Search for the cell housing the specified text and yield its [x, y] center coordinate. 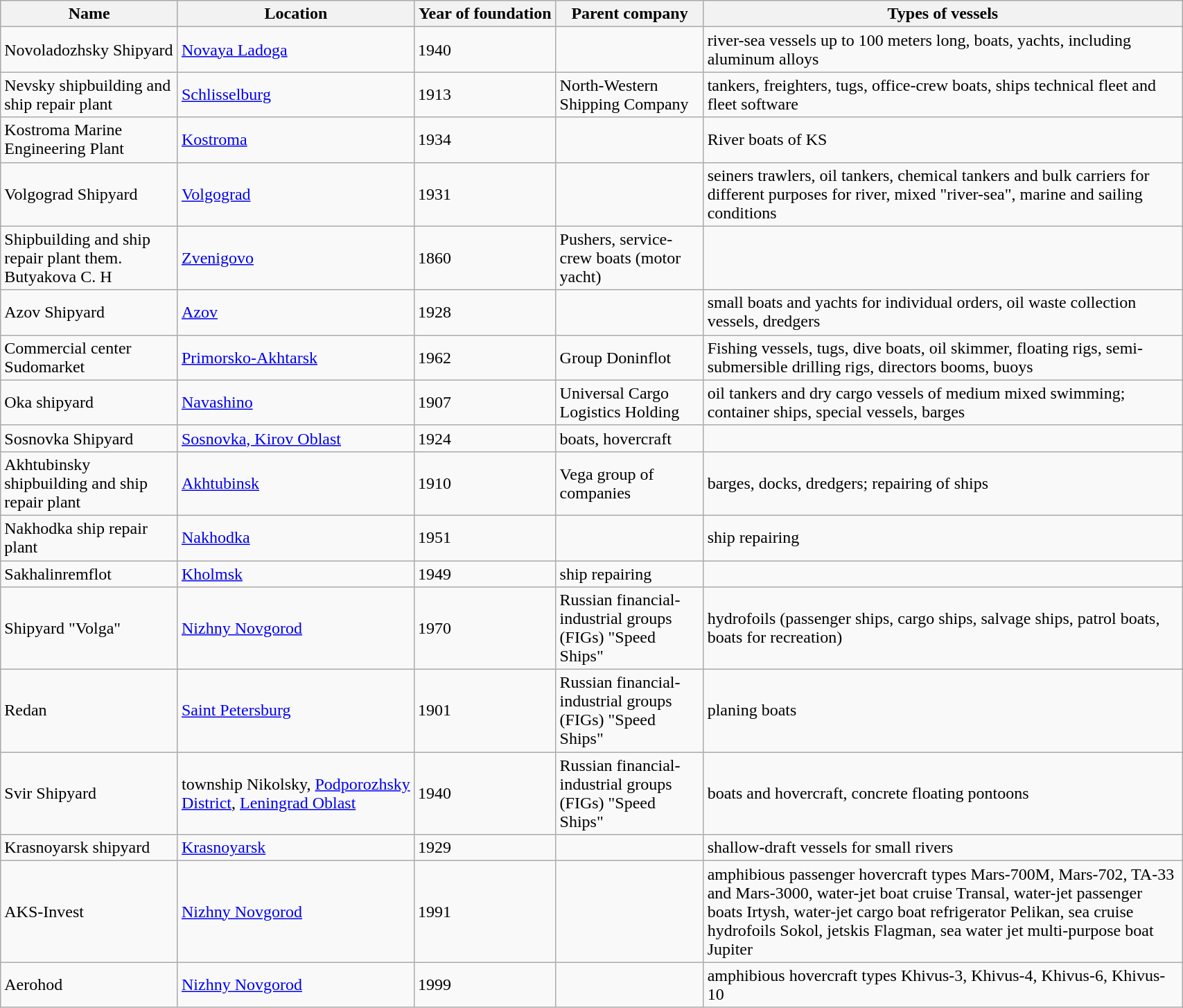
Types of vessels [943, 14]
Aerohod [89, 984]
Volgograd [295, 194]
Navashino [295, 402]
Redan [89, 711]
Sosnovka, Kirov Oblast [295, 438]
Kholmsk [295, 573]
1949 [485, 573]
boats and hovercraft, concrete floating pontoons [943, 793]
amphibious hovercraft types Khivus-3, Khivus-4, Khivus-6, Khivus-10 [943, 984]
hydrofoils (passenger ships, cargo ships, salvage ships, patrol boats, boats for recreation) [943, 628]
Shipyard "Volga" [89, 628]
Universal Cargo Logistics Holding [629, 402]
1924 [485, 438]
boats, hovercraft [629, 438]
planing boats [943, 711]
Primorsko-Akhtarsk [295, 358]
River boats of KS [943, 140]
Year of foundation [485, 14]
oil tankers and dry cargo vessels of medium mixed swimming; container ships, special vessels, barges [943, 402]
Nakhodka ship repair plant [89, 538]
Group Doninflot [629, 358]
1970 [485, 628]
Zvenigovo [295, 258]
Vega group of companies [629, 483]
1931 [485, 194]
North-Western Shipping Company [629, 94]
1951 [485, 538]
Svir Shipyard [89, 793]
Name [89, 14]
Oka shipyard [89, 402]
1907 [485, 402]
1928 [485, 312]
1962 [485, 358]
small boats and yachts for individual orders, oil waste collection vessels, dredgers [943, 312]
Azov Shipyard [89, 312]
tankers, freighters, tugs, office-crew boats, ships technical fleet and fleet software [943, 94]
Volgograd Shipyard [89, 194]
1860 [485, 258]
Kostroma Marine Engineering Plant [89, 140]
1901 [485, 711]
Shipbuilding and ship repair plant them. Butyakova C. H [89, 258]
Kostroma [295, 140]
Location [295, 14]
river-sea vessels up to 100 meters long, boats, yachts, including aluminum alloys [943, 50]
barges, docks, dredgers; repairing of ships [943, 483]
shallow-draft vessels for small rivers [943, 848]
Pushers, service-crew boats (motor yacht) [629, 258]
Sakhalinremflot [89, 573]
Krasnoyarsk [295, 848]
Sosnovka Shipyard [89, 438]
township Nikolsky, Podporozhsky District, Leningrad Oblast [295, 793]
Schlisselburg [295, 94]
Akhtubinsky shipbuilding and ship repair plant [89, 483]
Parent company [629, 14]
Commercial center Sudomarket [89, 358]
1999 [485, 984]
1910 [485, 483]
Fishing vessels, tugs, dive boats, oil skimmer, floating rigs, semi-submersible drilling rigs, directors booms, buoys [943, 358]
Nevsky shipbuilding and ship repair plant [89, 94]
Akhtubinsk [295, 483]
1991 [485, 912]
1934 [485, 140]
Nakhodka [295, 538]
Novoladozhsky Shipyard [89, 50]
seiners trawlers, oil tankers, chemical tankers and bulk carriers for different purposes for river, mixed "river-sea", marine and sailing conditions [943, 194]
Novaya Ladoga [295, 50]
1929 [485, 848]
Saint Petersburg [295, 711]
Krasnoyarsk shipyard [89, 848]
1913 [485, 94]
Azov [295, 312]
AKS-Invest [89, 912]
